Capture the cell that displays the provided text and extract its (x, y) central coordinate. 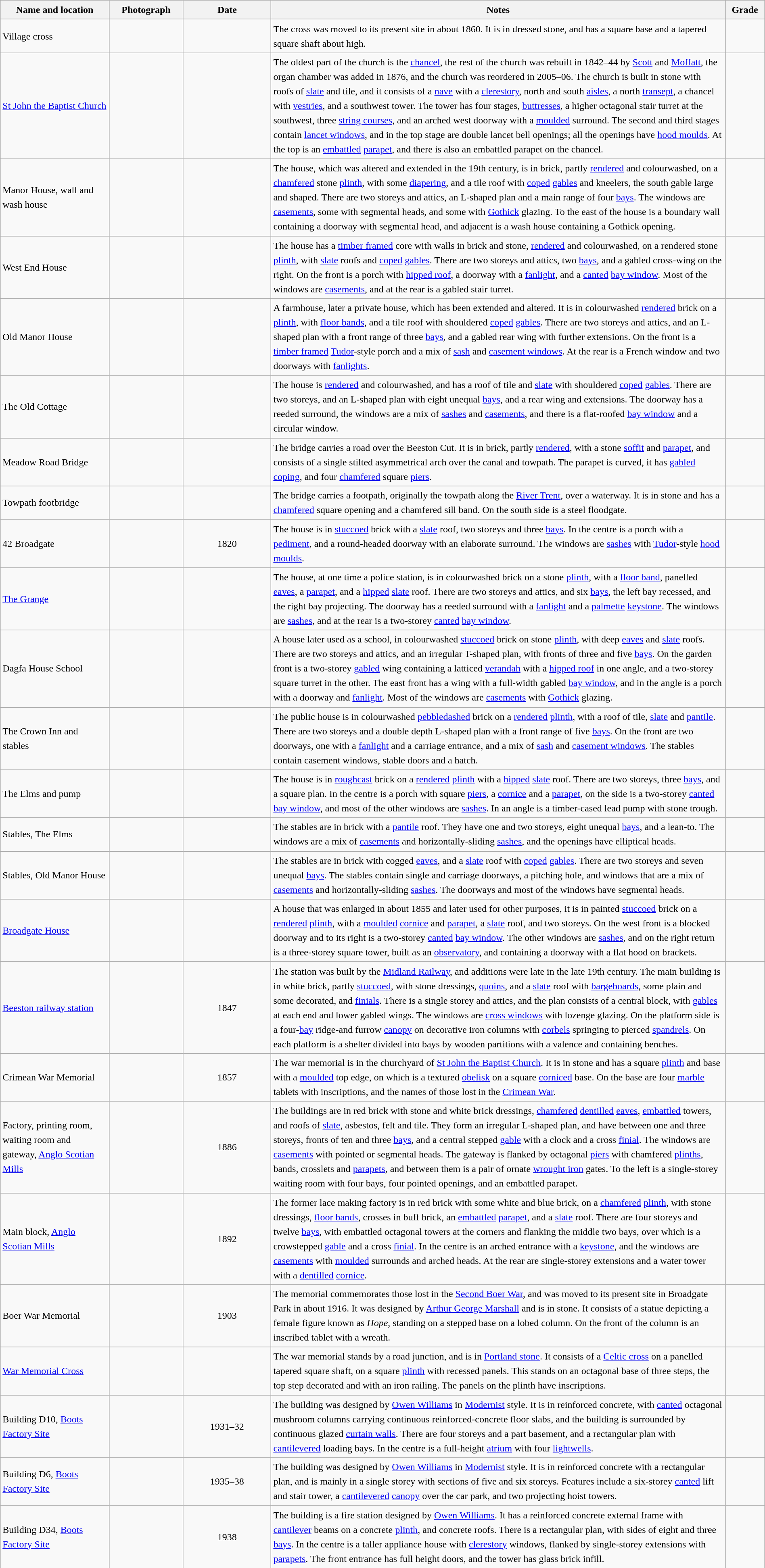
West End House (55, 267)
Boer War Memorial (55, 1316)
Main block, Anglo Scotian Mills (55, 1239)
Building D10, Boots Factory Site (55, 1426)
Factory, printing room, waiting room and gateway, Anglo Scotian Mills (55, 1147)
1938 (227, 1537)
42 Broadgate (55, 544)
War Memorial Cross (55, 1371)
St John the Baptist Church (55, 106)
The Grange (55, 598)
Manor House, wall and wash house (55, 198)
Meadow Road Bridge (55, 462)
Old Manor House (55, 337)
Grade (745, 10)
The Old Cottage (55, 407)
1857 (227, 1078)
1820 (227, 544)
Crimean War Memorial (55, 1078)
Building D34, Boots Factory Site (55, 1537)
1935–38 (227, 1482)
Photograph (146, 10)
1892 (227, 1239)
1903 (227, 1316)
Village cross (55, 36)
1886 (227, 1147)
1847 (227, 1007)
Notes (498, 10)
The Elms and pump (55, 794)
Stables, Old Manor House (55, 875)
Building D6, Boots Factory Site (55, 1482)
Beeston railway station (55, 1007)
Date (227, 10)
1931–32 (227, 1426)
Towpath footbridge (55, 503)
The Crown Inn and stables (55, 739)
Broadgate House (55, 931)
Dagfa House School (55, 669)
Name and location (55, 10)
The cross was moved to its present site in about 1860. It is in dressed stone, and has a square base and a tapered square shaft about high. (498, 36)
Stables, The Elms (55, 835)
